Detect which cell encompasses the target text, then output its (X, Y) center coordinate. 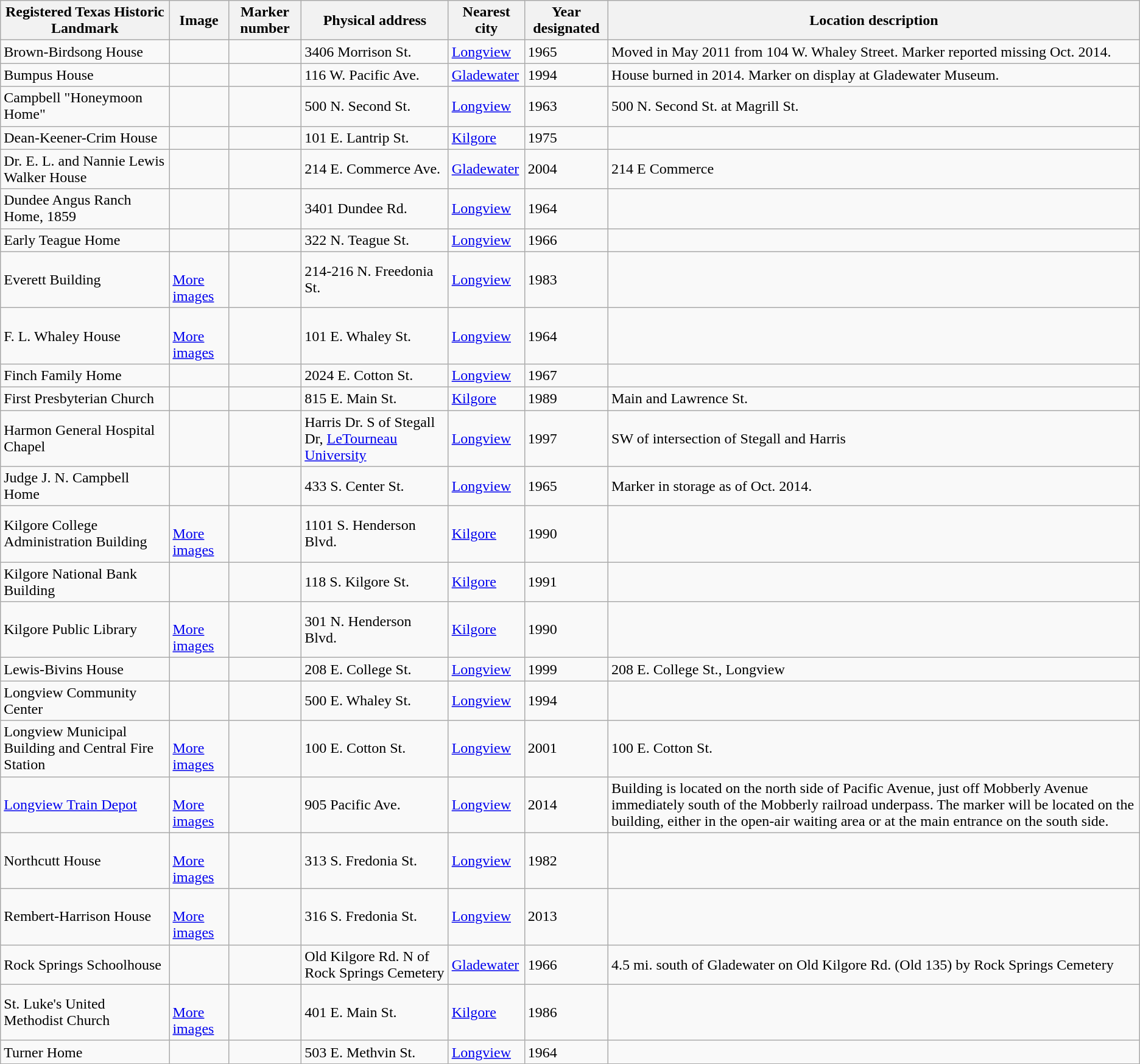
Dean-Keener-Crim House (85, 138)
1975 (566, 138)
116 W. Pacific Ave. (375, 75)
Physical address (375, 21)
208 E. College St. (375, 669)
2004 (566, 169)
1963 (566, 106)
500 N. Second St. at Magrill St. (874, 106)
Longview Train Depot (85, 805)
Kilgore Public Library (85, 630)
Everett Building (85, 280)
Year designated (566, 21)
322 N. Teague St. (375, 240)
214 E Commerce (874, 169)
316 S. Fredonia St. (375, 917)
815 E. Main St. (375, 398)
Longview Community Center (85, 700)
Image (199, 21)
2024 E. Cotton St. (375, 375)
1982 (566, 861)
Registered Texas Historic Landmark (85, 21)
1999 (566, 669)
Rembert-Harrison House (85, 917)
4.5 mi. south of Gladewater on Old Kilgore Rd. (Old 135) by Rock Springs Cemetery (874, 965)
Dr. E. L. and Nannie Lewis Walker House (85, 169)
214 E. Commerce Ave. (375, 169)
1989 (566, 398)
1101 S. Henderson Blvd. (375, 534)
101 E. Whaley St. (375, 336)
Northcutt House (85, 861)
Harmon General Hospital Chapel (85, 439)
500 N. Second St. (375, 106)
503 E. Methvin St. (375, 1052)
Bumpus House (85, 75)
Finch Family Home (85, 375)
Brown-Birdsong House (85, 52)
118 S. Kilgore St. (375, 582)
Rock Springs Schoolhouse (85, 965)
Main and Lawrence St. (874, 398)
905 Pacific Ave. (375, 805)
First Presbyterian Church (85, 398)
208 E. College St., Longview (874, 669)
Marker number (264, 21)
St. Luke's United Methodist Church (85, 1012)
F. L. Whaley House (85, 336)
Lewis-Bivins House (85, 669)
433 S. Center St. (375, 486)
Kilgore College Administration Building (85, 534)
3406 Morrison St. (375, 52)
SW of intersection of Stegall and Harris (874, 439)
1967 (566, 375)
3401 Dundee Rd. (375, 208)
House burned in 2014. Marker on display at Gladewater Museum. (874, 75)
Early Teague Home (85, 240)
Moved in May 2011 from 104 W. Whaley Street. Marker reported missing Oct. 2014. (874, 52)
2014 (566, 805)
Dundee Angus Ranch Home, 1859 (85, 208)
500 E. Whaley St. (375, 700)
Marker in storage as of Oct. 2014. (874, 486)
Nearest city (486, 21)
Campbell "Honeymoon Home" (85, 106)
1986 (566, 1012)
Kilgore National Bank Building (85, 582)
1997 (566, 439)
Old Kilgore Rd. N of Rock Springs Cemetery (375, 965)
1991 (566, 582)
101 E. Lantrip St. (375, 138)
Turner Home (85, 1052)
214-216 N. Freedonia St. (375, 280)
313 S. Fredonia St. (375, 861)
Harris Dr. S of Stegall Dr, LeTourneau University (375, 439)
1983 (566, 280)
401 E. Main St. (375, 1012)
2013 (566, 917)
301 N. Henderson Blvd. (375, 630)
Longview Municipal Building and Central Fire Station (85, 749)
Location description (874, 21)
Judge J. N. Campbell Home (85, 486)
2001 (566, 749)
